Locate the cell with the specified text and output its [X, Y] center coordinate. 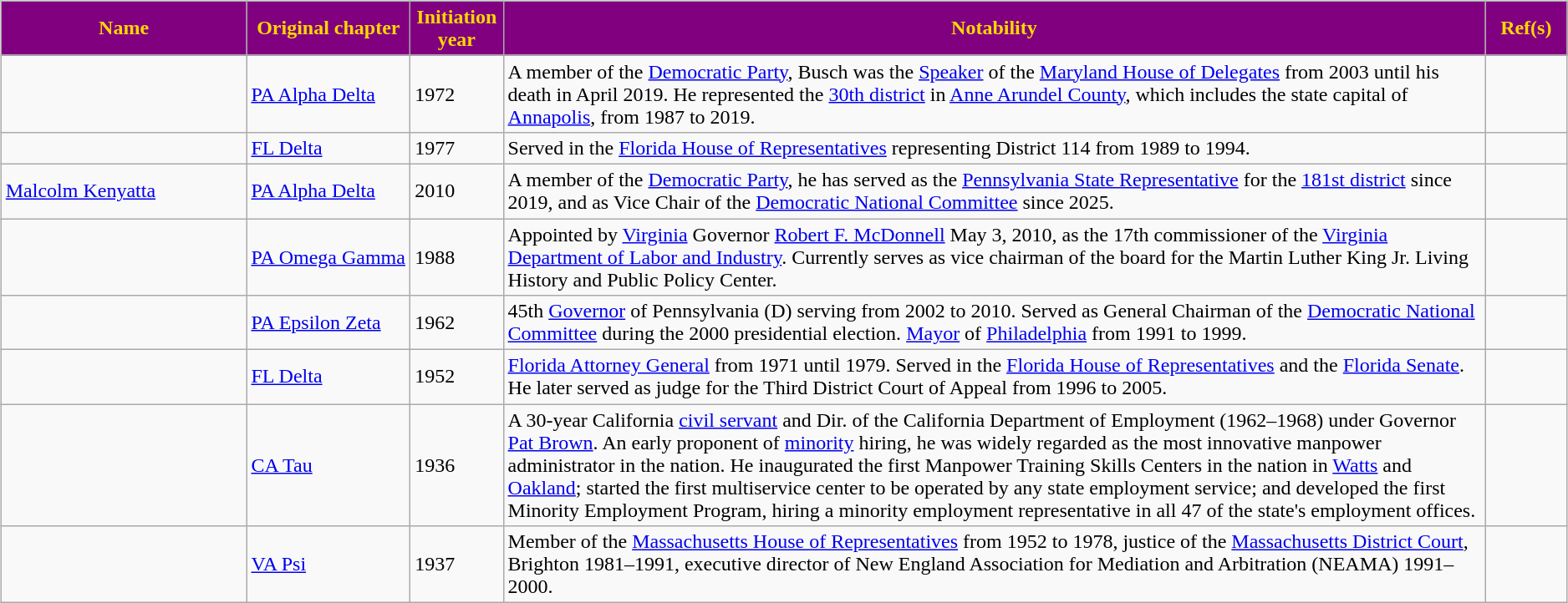
Ref(s) [1526, 28]
Initiationyear [456, 28]
1977 [456, 148]
1936 [456, 465]
1962 [456, 322]
VA Psi [328, 565]
CA Tau [328, 465]
PA Epsilon Zeta [328, 322]
1972 [456, 94]
2010 [456, 190]
PA Omega Gamma [328, 257]
Name [124, 28]
1937 [456, 565]
Original chapter [328, 28]
Notability [995, 28]
Served in the Florida House of Representatives representing District 114 from 1989 to 1994. [995, 148]
1952 [456, 378]
1988 [456, 257]
Malcolm Kenyatta [124, 190]
